Scan for the cell matching the given text and deliver its [x, y] coordinate at center. 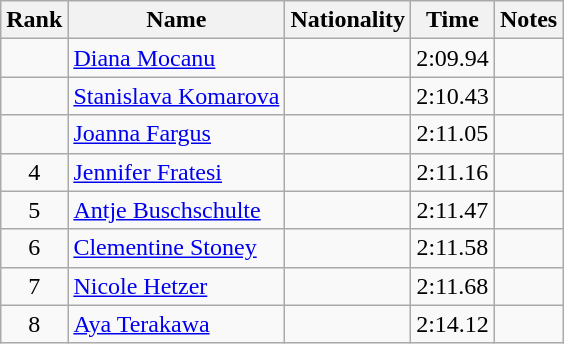
Clementine Stoney [176, 248]
2:14.12 [453, 324]
Name [176, 20]
Antje Buschschulte [176, 210]
2:11.05 [453, 134]
8 [34, 324]
Diana Mocanu [176, 58]
Rank [34, 20]
2:11.47 [453, 210]
Aya Terakawa [176, 324]
2:10.43 [453, 96]
Notes [528, 20]
2:11.68 [453, 286]
6 [34, 248]
2:11.16 [453, 172]
2:09.94 [453, 58]
Time [453, 20]
Nicole Hetzer [176, 286]
Joanna Fargus [176, 134]
7 [34, 286]
4 [34, 172]
Jennifer Fratesi [176, 172]
Stanislava Komarova [176, 96]
Nationality [348, 20]
2:11.58 [453, 248]
5 [34, 210]
